Return the [X, Y] coordinate for the center point of the cell that contains the specified text.  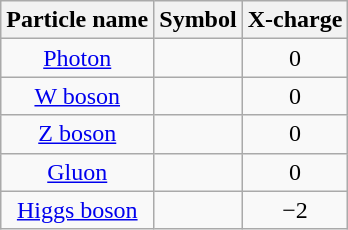
W boson [78, 96]
−2 [295, 210]
Photon [78, 58]
Particle name [78, 20]
Gluon [78, 172]
Z boson [78, 134]
X-charge [295, 20]
Symbol [198, 20]
Higgs boson [78, 210]
